Scan for the cell matching the given text and deliver its (X, Y) coordinate at center. 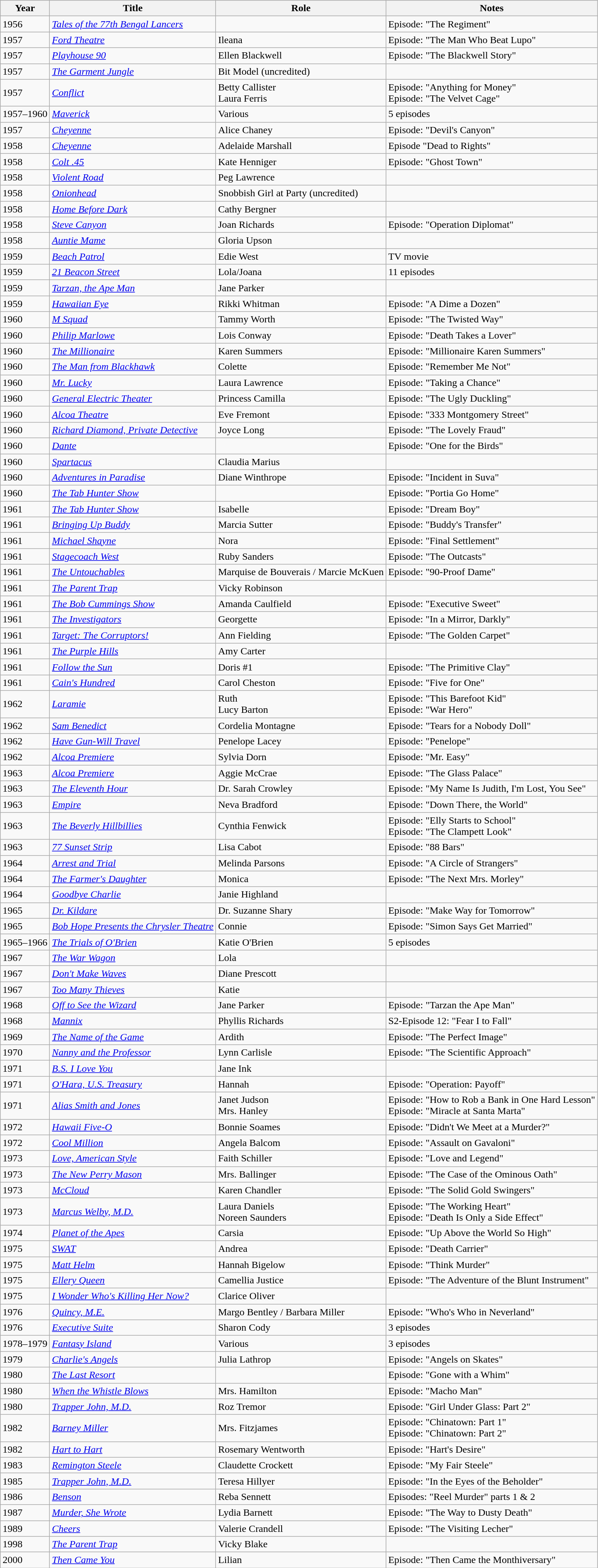
Melinda Parsons (301, 863)
1989 (25, 1528)
Episode: "A Circle of Strangers" (492, 863)
The Bob Cummings Show (133, 604)
Ellen Blackwell (301, 56)
Dante (133, 446)
Arrest and Trial (133, 863)
Episode: "Buddy's Transfer" (492, 525)
Dr. Sarah Crowley (301, 789)
Episode: "The Outcasts" (492, 556)
The Beverly Hillbillies (133, 826)
Phyllis Richards (301, 1021)
1985 (25, 1481)
The Garment Jungle (133, 71)
Episode: "The Scientific Approach" (492, 1053)
Violent Road (133, 177)
Katie (301, 990)
Don't Make Waves (133, 973)
The Man from Blackhawk (133, 367)
Charlie's Angels (133, 1359)
Cool Million (133, 1143)
Episode: "In the Eyes of the Beholder" (492, 1481)
Carsia (301, 1233)
Episode: "Operation: Payoff" (492, 1084)
Episode: "The Golden Carpet" (492, 635)
1978–1979 (25, 1344)
Michael Shayne (133, 541)
Episode: "Incident in Suva" (492, 478)
Claudia Marius (301, 462)
Notes (492, 8)
The War Wagon (133, 958)
1987 (25, 1512)
S2-Episode 12: "Fear I to Fall" (492, 1021)
Mrs. Ballinger (301, 1174)
Barney Miller (133, 1428)
Snobbish Girl at Party (uncredited) (301, 193)
Episode: "The Primitive Clay" (492, 667)
11 episodes (492, 272)
Role (301, 8)
General Electric Theater (133, 398)
Episode: "My Fair Steele" (492, 1465)
Teresa Hillyer (301, 1481)
Episode: "88 Bars" (492, 847)
Murder, She Wrote (133, 1512)
Karen Chandler (301, 1190)
The Last Resort (133, 1375)
Karen Summers (301, 351)
The Purple Hills (133, 651)
Episode: "The Next Mrs. Morley" (492, 879)
Mannix (133, 1021)
Episode: "Mr. Easy" (492, 757)
Neva Bradford (301, 805)
Episode: "Love and Legend" (492, 1158)
Episode: "Hart's Desire" (492, 1449)
The Farmer's Daughter (133, 879)
Gloria Upson (301, 241)
Tales of the 77th Bengal Lancers (133, 24)
Cathy Bergner (301, 209)
Cynthia Fenwick (301, 826)
Conflict (133, 93)
Vicky Blake (301, 1544)
Episode: "The Way to Dusty Death" (492, 1512)
Kate Henniger (301, 161)
Betty CallisterLaura Ferris (301, 93)
Episode: "The Case of the Ominous Oath" (492, 1174)
Tammy Worth (301, 319)
21 Beacon Street (133, 272)
Georgette (301, 619)
Hawaiian Eye (133, 304)
Episode: "The Working Heart"Episode: "Death Is Only a Side Effect" (492, 1212)
Episodes: "Reel Murder" parts 1 & 2 (492, 1497)
The Investigators (133, 619)
Philip Marlowe (133, 335)
Sylvia Dorn (301, 757)
Episode: "Chinatown: Part 1"Episode: "Chinatown: Part 2" (492, 1428)
Claudette Crockett (301, 1465)
Episode: "Penelope" (492, 741)
Joan Richards (301, 225)
Playhouse 90 (133, 56)
Episode: "Executive Sweet" (492, 604)
Episode: "The Twisted Way" (492, 319)
Ford Theatre (133, 40)
Episode: "Death Takes a Lover" (492, 335)
Episode: "Think Murder" (492, 1264)
Lola/Joana (301, 272)
Episode: "How to Rob a Bank in One Hard Lesson"Episode: "Miracle at Santa Marta" (492, 1105)
TV movie (492, 256)
Episode: "The Visiting Lecher" (492, 1528)
Penelope Lacey (301, 741)
Janet JudsonMrs. Hanley (301, 1105)
1983 (25, 1465)
Aggie McCrae (301, 773)
Adelaide Marshall (301, 146)
Rosemary Wentworth (301, 1449)
Ardith (301, 1037)
Spartacus (133, 462)
Episode: "This Barefoot Kid"Episode: "War Hero" (492, 704)
1965–1966 (25, 942)
Valerie Crandell (301, 1528)
Bringing Up Buddy (133, 525)
Carol Cheston (301, 683)
Mrs. Hamilton (301, 1391)
1998 (25, 1544)
Bit Model (uncredited) (301, 71)
Cheers (133, 1528)
Episode: "Girl Under Glass: Part 2" (492, 1407)
Peg Lawrence (301, 177)
Doris #1 (301, 667)
Diane Prescott (301, 973)
Episode: "Gone with a Whim" (492, 1375)
Fantasy Island (133, 1344)
Eve Fremont (301, 414)
1970 (25, 1053)
Roz Tremor (301, 1407)
Ann Fielding (301, 635)
1986 (25, 1497)
Reba Sennett (301, 1497)
Stagecoach West (133, 556)
Episode: "Dream Boy" (492, 509)
Episode: "The Adventure of the Blunt Instrument" (492, 1280)
Remington Steele (133, 1465)
Ileana (301, 40)
Alice Chaney (301, 130)
Sharon Cody (301, 1328)
Beach Patrol (133, 256)
Dr. Kildare (133, 910)
Too Many Thieves (133, 990)
Ruby Sanders (301, 556)
Alcoa Theatre (133, 414)
Laura Lawrence (301, 383)
1969 (25, 1037)
Benson (133, 1497)
Episode: "Macho Man" (492, 1391)
Jane Ink (301, 1068)
Episode: "The Lovely Fraud" (492, 430)
Bonnie Soames (301, 1127)
1974 (25, 1233)
Clarice Oliver (301, 1296)
Goodbye Charlie (133, 895)
Hart to Hart (133, 1449)
Episode: "Up Above the World So High" (492, 1233)
1979 (25, 1359)
McCloud (133, 1190)
Episode: "Angels on Skates" (492, 1359)
Hannah Bigelow (301, 1264)
Lois Conway (301, 335)
SWAT (133, 1249)
Episode "Dead to Rights" (492, 146)
Rikki Whitman (301, 304)
2000 (25, 1560)
Colt .45 (133, 161)
Amanda Caulfield (301, 604)
Episode: "The Blackwell Story" (492, 56)
Episode: "Elly Starts to School"Episode: "The Clampett Look" (492, 826)
Connie (301, 926)
I Wonder Who's Killing Her Now? (133, 1296)
The Millionaire (133, 351)
Episode: "Tears for a Nobody Doll" (492, 726)
Vicky Robinson (301, 588)
Planet of the Apes (133, 1233)
Ellery Queen (133, 1280)
Lynn Carlisle (301, 1053)
Tarzan, the Ape Man (133, 288)
Laura DanielsNoreen Saunders (301, 1212)
Mrs. Fitzjames (301, 1428)
Episode: "The Regiment" (492, 24)
The Trials of O'Brien (133, 942)
Dr. Suzanne Shary (301, 910)
Episode: "Then Came the Monthiversary" (492, 1560)
Off to See the Wizard (133, 1005)
Marcus Welby, M.D. (133, 1212)
Episode: "One for the Birds" (492, 446)
Laramie (133, 704)
Episode: "Taking a Chance" (492, 383)
Andrea (301, 1249)
Mr. Lucky (133, 383)
Episode: "Simon Says Get Married" (492, 926)
Adventures in Paradise (133, 478)
Episode: "Final Settlement" (492, 541)
Episode: "90-Proof Dame" (492, 572)
Episode: "The Solid Gold Swingers" (492, 1190)
Camellia Justice (301, 1280)
Nora (301, 541)
77 Sunset Strip (133, 847)
Marcia Sutter (301, 525)
Episode: "Assault on Gavaloni" (492, 1143)
Episode: "My Name Is Judith, I'm Lost, You See" (492, 789)
Monica (301, 879)
Faith Schiller (301, 1158)
Episode: "Make Way for Tomorrow" (492, 910)
Maverick (133, 114)
Episode: "Operation Diplomat" (492, 225)
M Squad (133, 319)
Janie Highland (301, 895)
Title (133, 8)
Episode: "Didn't We Meet at a Murder?" (492, 1127)
Episode: "Who's Who in Neverland" (492, 1312)
Alias Smith and Jones (133, 1105)
Episode: "Millionaire Karen Summers" (492, 351)
Katie O'Brien (301, 942)
Episode: "Death Carrier" (492, 1249)
Colette (301, 367)
Episode: "Tarzan the Ape Man" (492, 1005)
Lydia Barnett (301, 1512)
Lilian (301, 1560)
Home Before Dark (133, 209)
Target: The Corruptors! (133, 635)
Love, American Style (133, 1158)
Empire (133, 805)
Then Came You (133, 1560)
Edie West (301, 256)
RuthLucy Barton (301, 704)
Steve Canyon (133, 225)
Episode: "The Glass Palace" (492, 773)
1956 (25, 24)
Episode: "A Dime a Dozen" (492, 304)
B.S. I Love You (133, 1068)
Richard Diamond, Private Detective (133, 430)
The Name of the Game (133, 1037)
Episode: "333 Montgomery Street" (492, 414)
Episode: "Remember Me Not" (492, 367)
Cain's Hundred (133, 683)
O'Hara, U.S. Treasury (133, 1084)
Hawaii Five-O (133, 1127)
Year (25, 8)
Episode: "The Ugly Duckling" (492, 398)
The Eleventh Hour (133, 789)
Sam Benedict (133, 726)
Diane Winthrope (301, 478)
Quincy, M.E. (133, 1312)
Lisa Cabot (301, 847)
Episode: "The Man Who Beat Lupo" (492, 40)
Episode: "Devil's Canyon" (492, 130)
Margo Bentley / Barbara Miller (301, 1312)
Isabelle (301, 509)
When the Whistle Blows (133, 1391)
Joyce Long (301, 430)
Episode: "Anything for Money"Episode: "The Velvet Cage" (492, 93)
Princess Camilla (301, 398)
Onionhead (133, 193)
Episode: "Five for One" (492, 683)
Bob Hope Presents the Chrysler Theatre (133, 926)
Have Gun-Will Travel (133, 741)
Lola (301, 958)
Matt Helm (133, 1264)
Auntie Mame (133, 241)
Amy Carter (301, 651)
Follow the Sun (133, 667)
Hannah (301, 1084)
Marquise de Bouverais / Marcie McKuen (301, 572)
Episode: "Portia Go Home" (492, 493)
Julia Lathrop (301, 1359)
The New Perry Mason (133, 1174)
Cordelia Montagne (301, 726)
Angela Balcom (301, 1143)
Executive Suite (133, 1328)
Episode: "Down There, the World" (492, 805)
Episode: "The Perfect Image" (492, 1037)
1957–1960 (25, 114)
Nanny and the Professor (133, 1053)
Episode: "Ghost Town" (492, 161)
The Untouchables (133, 572)
Episode: "In a Mirror, Darkly" (492, 619)
